Pinpoint the cell where the given text exists, returning its (x, y) midpoint coordinate. 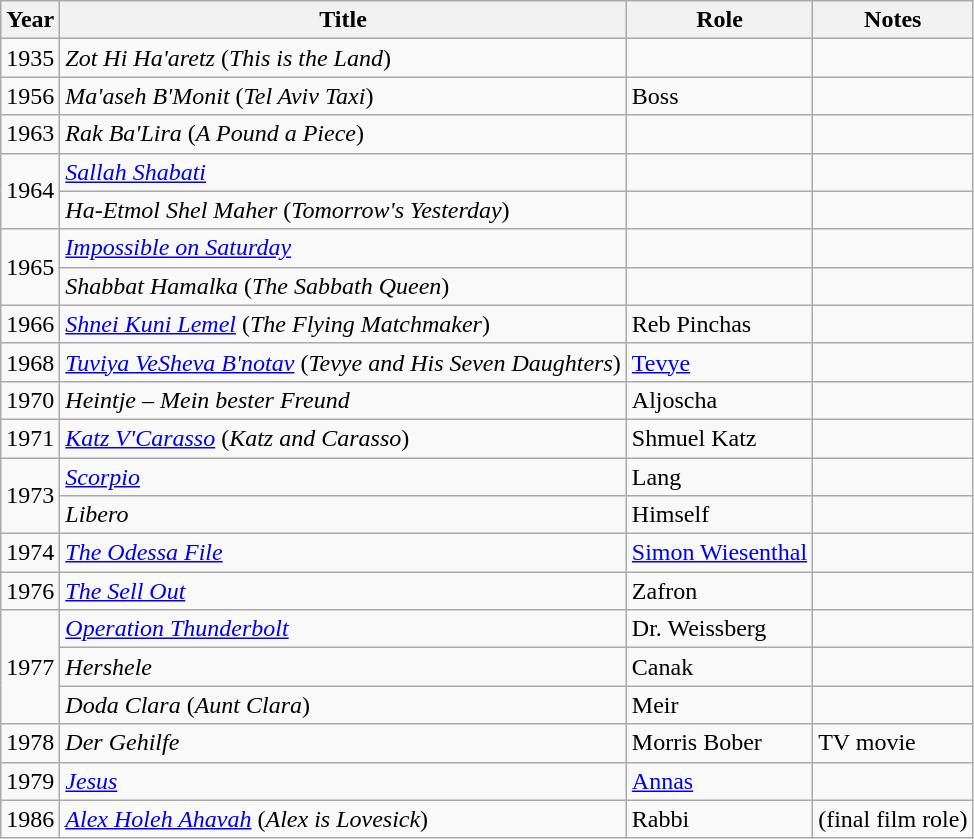
Shmuel Katz (719, 438)
Sallah Shabati (344, 172)
Himself (719, 515)
Dr. Weissberg (719, 629)
Boss (719, 96)
1971 (30, 438)
Canak (719, 667)
1956 (30, 96)
1977 (30, 667)
Year (30, 20)
1966 (30, 324)
1965 (30, 267)
Notes (893, 20)
Tevye (719, 362)
1974 (30, 553)
1963 (30, 134)
Operation Thunderbolt (344, 629)
1964 (30, 191)
Simon Wiesenthal (719, 553)
Tuviya VeSheva B'notav (Tevye and His Seven Daughters) (344, 362)
Shabbat Hamalka (The Sabbath Queen) (344, 286)
Libero (344, 515)
1970 (30, 400)
Rak Ba'Lira (A Pound a Piece) (344, 134)
1979 (30, 781)
Heintje – Mein bester Freund (344, 400)
Title (344, 20)
Zafron (719, 591)
1978 (30, 743)
Meir (719, 705)
Zot Hi Ha'aretz (This is the Land) (344, 58)
Jesus (344, 781)
Ha-Etmol Shel Maher (Tomorrow's Yesterday) (344, 210)
Reb Pinchas (719, 324)
Annas (719, 781)
Alex Holeh Ahavah (Alex is Lovesick) (344, 819)
The Sell Out (344, 591)
1935 (30, 58)
Scorpio (344, 477)
(final film role) (893, 819)
1976 (30, 591)
1968 (30, 362)
1973 (30, 496)
Shnei Kuni Lemel (The Flying Matchmaker) (344, 324)
The Odessa File (344, 553)
Der Gehilfe (344, 743)
Doda Clara (Aunt Clara) (344, 705)
Katz V'Carasso (Katz and Carasso) (344, 438)
Ma'aseh B'Monit (Tel Aviv Taxi) (344, 96)
Rabbi (719, 819)
TV movie (893, 743)
Morris Bober (719, 743)
Impossible on Saturday (344, 248)
Role (719, 20)
Aljoscha (719, 400)
1986 (30, 819)
Lang (719, 477)
Hershele (344, 667)
